Find where the given text appears and provide that cell's center as [X, Y] coordinate. 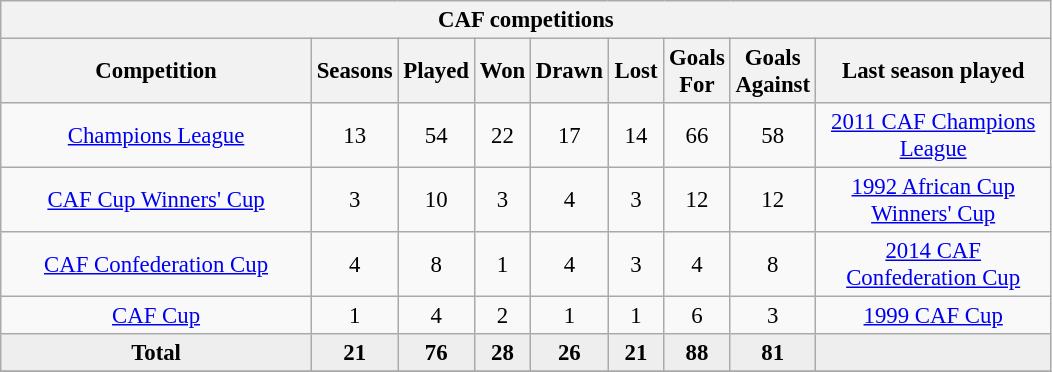
6 [697, 316]
58 [772, 136]
54 [436, 136]
Competition [156, 72]
2 [502, 316]
2011 CAF Champions League [933, 136]
Champions League [156, 136]
17 [570, 136]
CAF Confederation Cup [156, 264]
Played [436, 72]
22 [502, 136]
Seasons [354, 72]
76 [436, 353]
13 [354, 136]
CAF Cup [156, 316]
2014 CAF Confederation Cup [933, 264]
CAF competitions [526, 20]
Drawn [570, 72]
Last season played [933, 72]
Won [502, 72]
Total [156, 353]
88 [697, 353]
26 [570, 353]
Goals Against [772, 72]
28 [502, 353]
14 [636, 136]
66 [697, 136]
10 [436, 200]
81 [772, 353]
CAF Cup Winners' Cup [156, 200]
Lost [636, 72]
Goals For [697, 72]
1999 CAF Cup [933, 316]
1992 African Cup Winners' Cup [933, 200]
